From the cell containing the given text, extract its center point as (X, Y) coordinate. 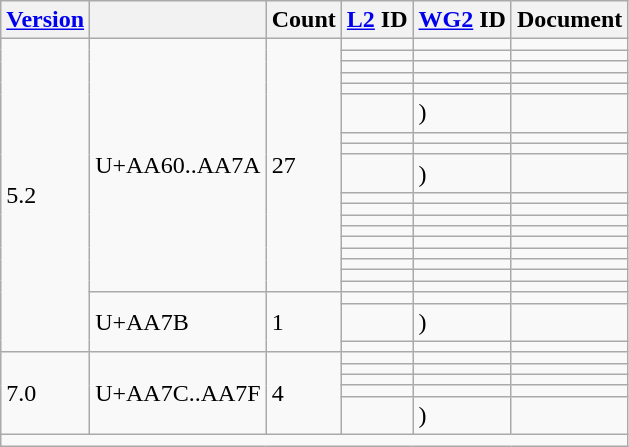
1 (304, 322)
27 (304, 166)
U+AA7C..AA7F (178, 393)
7.0 (46, 393)
L2 ID (377, 20)
U+AA60..AA7A (178, 166)
Count (304, 20)
5.2 (46, 196)
WG2 ID (462, 20)
Document (569, 20)
U+AA7B (178, 322)
4 (304, 393)
Version (46, 20)
